Locate the cell with the specified text and output its (x, y) center coordinate. 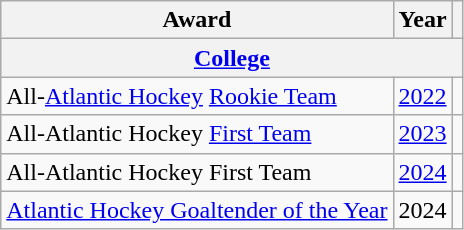
All-Atlantic Hockey Rookie Team (197, 96)
College (232, 58)
Year (422, 20)
2023 (422, 134)
Award (197, 20)
Atlantic Hockey Goaltender of the Year (197, 210)
2022 (422, 96)
